From the cell containing the given text, extract its center point as [x, y] coordinate. 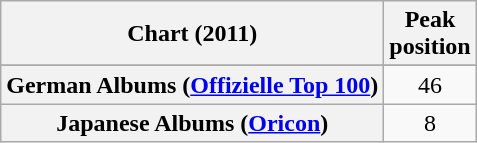
8 [430, 123]
German Albums (Offizielle Top 100) [192, 85]
Chart (2011) [192, 34]
46 [430, 85]
Peakposition [430, 34]
Japanese Albums (Oricon) [192, 123]
